Search for the cell housing the specified text and yield its (x, y) center coordinate. 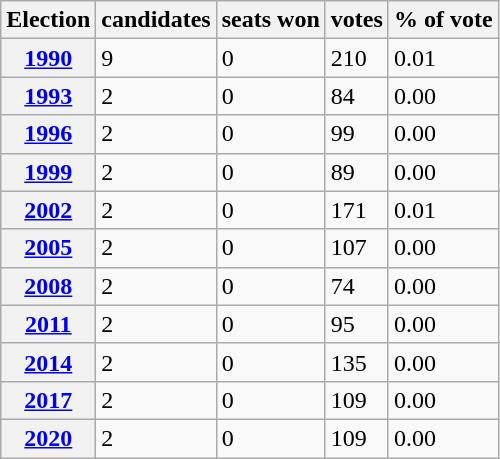
171 (356, 210)
2008 (48, 286)
candidates (156, 20)
2005 (48, 248)
74 (356, 286)
% of vote (443, 20)
84 (356, 96)
9 (156, 58)
99 (356, 134)
2002 (48, 210)
seats won (270, 20)
1993 (48, 96)
2020 (48, 438)
89 (356, 172)
2014 (48, 362)
210 (356, 58)
1990 (48, 58)
1996 (48, 134)
2017 (48, 400)
135 (356, 362)
107 (356, 248)
95 (356, 324)
1999 (48, 172)
Election (48, 20)
2011 (48, 324)
votes (356, 20)
